Determine the [x, y] coordinate at the center of the cell enclosing the given text.  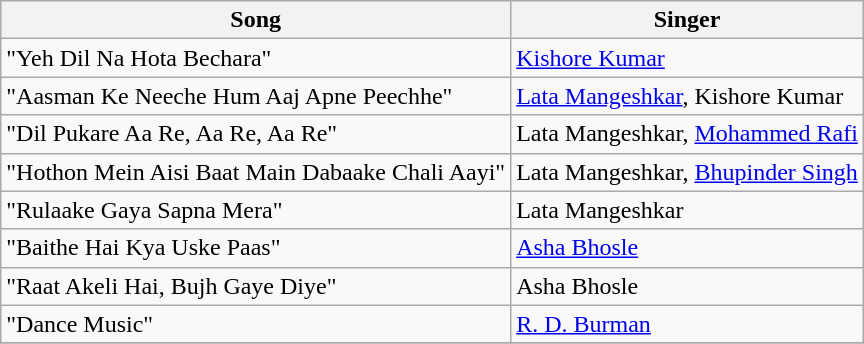
Lata Mangeshkar, Kishore Kumar [688, 96]
"Dance Music" [256, 324]
Lata Mangeshkar, Bhupinder Singh [688, 172]
"Dil Pukare Aa Re, Aa Re, Aa Re" [256, 134]
"Baithe Hai Kya Uske Paas" [256, 248]
"Rulaake Gaya Sapna Mera" [256, 210]
Singer [688, 20]
"Aasman Ke Neeche Hum Aaj Apne Peechhe" [256, 96]
"Raat Akeli Hai, Bujh Gaye Diye" [256, 286]
Kishore Kumar [688, 58]
R. D. Burman [688, 324]
Lata Mangeshkar [688, 210]
Lata Mangeshkar, Mohammed Rafi [688, 134]
Song [256, 20]
"Yeh Dil Na Hota Bechara" [256, 58]
"Hothon Mein Aisi Baat Main Dabaake Chali Aayi" [256, 172]
